Provide the (X, Y) coordinate of the cell's center where the given text is located.  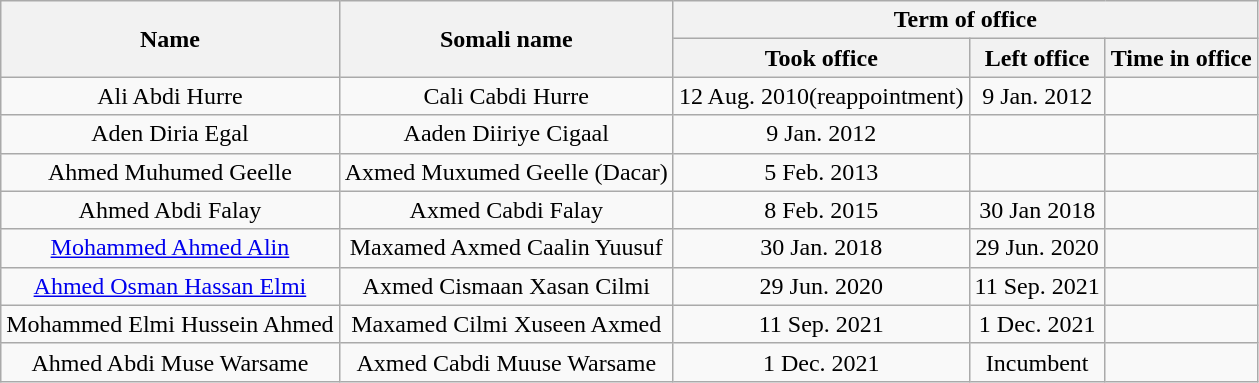
8 Feb. 2015 (821, 210)
Name (170, 39)
5 Feb. 2013 (821, 172)
30 Jan 2018 (1037, 210)
Time in office (1181, 58)
Mohammed Elmi Hussein Ahmed (170, 324)
Maxamed Axmed Caalin Yuusuf (506, 248)
Axmed Muxumed Geelle (Dacar) (506, 172)
Took office (821, 58)
Maxamed Cilmi Xuseen Axmed (506, 324)
Term of office (965, 20)
Axmed Cabdi Muuse Warsame (506, 362)
Axmed Cismaan Xasan Cilmi (506, 286)
Aden Diria Egal (170, 134)
Somali name (506, 39)
Ahmed Abdi Muse Warsame (170, 362)
Left office (1037, 58)
30 Jan. 2018 (821, 248)
Ali Abdi Hurre (170, 96)
Ahmed Osman Hassan Elmi (170, 286)
Aaden Diiriye Cigaal (506, 134)
Mohammed Ahmed Alin (170, 248)
Ahmed Muhumed Geelle (170, 172)
Axmed Cabdi Falay (506, 210)
Incumbent (1037, 362)
Cali Cabdi Hurre (506, 96)
12 Aug. 2010(reappointment) (821, 96)
Ahmed Abdi Falay (170, 210)
